Scan for the cell matching the given text and deliver its [x, y] coordinate at center. 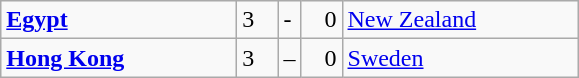
New Zealand [460, 20]
Hong Kong [119, 58]
Egypt [119, 20]
– [290, 58]
Sweden [460, 58]
- [290, 20]
